Search for the cell housing the specified text and yield its (X, Y) center coordinate. 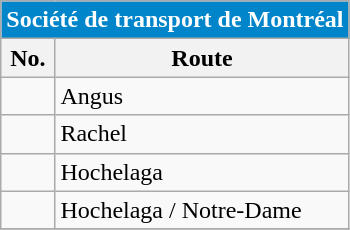
Hochelaga (202, 172)
Hochelaga / Notre-Dame (202, 210)
No. (28, 58)
Rachel (202, 134)
Route (202, 58)
Angus (202, 96)
Société de transport de Montréal (175, 20)
